Find where the given text appears and provide that cell's center as (X, Y) coordinate. 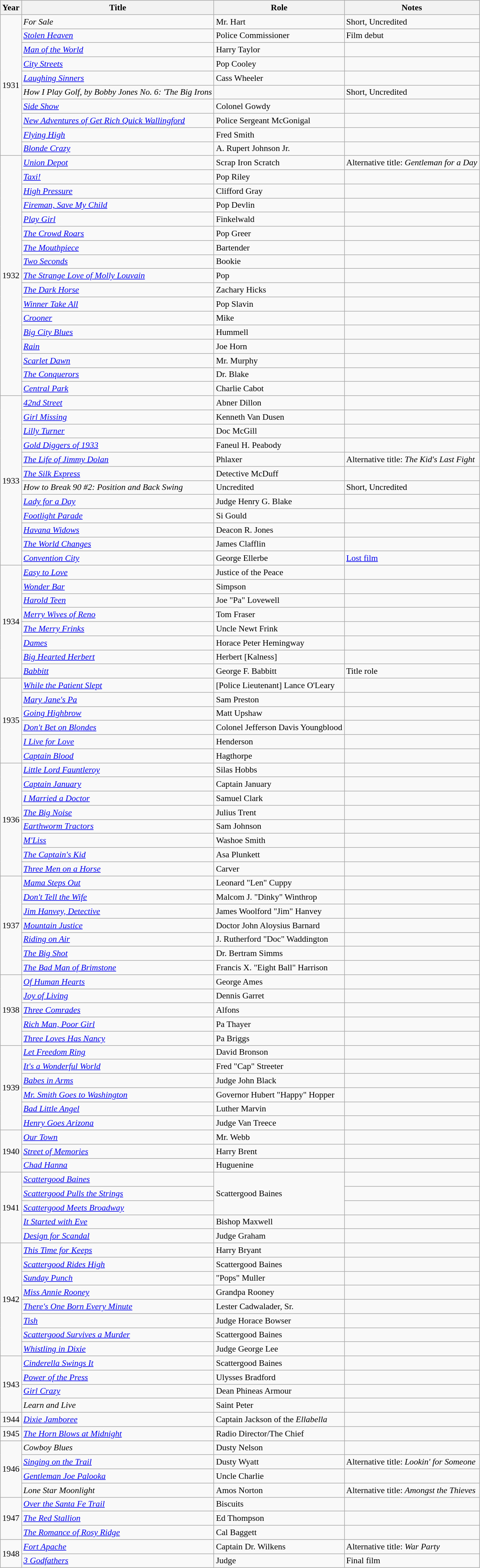
Scrap Iron Scratch (279, 163)
Hummell (279, 333)
Amos Norton (279, 1490)
Learn and Live (118, 1405)
Scattergood Rides High (118, 1264)
Simpson (279, 587)
Washoe Smith (279, 841)
Two Seconds (118, 262)
Huguenine (279, 1165)
Mama Steps Out (118, 883)
Convention City (118, 558)
Doctor John Aloysius Barnard (279, 926)
1948 (11, 1554)
Harry Taylor (279, 50)
Cowboy Blues (118, 1448)
Pop (279, 276)
Radio Director/The Chief (279, 1434)
Whistling in Dixie (118, 1349)
Judge Graham (279, 1236)
Stolen Heaven (118, 36)
Police Sergeant McGonigal (279, 120)
Bishop Maxwell (279, 1222)
Over the Santa Fe Trail (118, 1504)
Dean Phineas Armour (279, 1391)
1941 (11, 1208)
The Life of Jimmy Dolan (118, 459)
Chad Hanna (118, 1165)
Of Human Hearts (118, 982)
Dennis Garret (279, 996)
Design for Scandal (118, 1236)
Doc McGill (279, 431)
Pop Riley (279, 177)
Laughing Sinners (118, 78)
Don't Bet on Blondes (118, 728)
Faneul H. Peabody (279, 446)
Deacon R. Jones (279, 530)
1931 (11, 85)
M'Liss (118, 841)
The Big Noise (118, 813)
Lady for a Day (118, 502)
Governor Hubert "Happy" Hopper (279, 1095)
1938 (11, 1010)
Rain (118, 346)
Leonard "Len" Cuppy (279, 883)
Big City Blues (118, 333)
Mike (279, 318)
Horace Peter Hemingway (279, 643)
Cal Baggett (279, 1533)
Asa Plunkett (279, 855)
Silas Hobbs (279, 770)
Phlaxer (279, 459)
Tish (118, 1321)
Flying High (118, 135)
Going Highbrow (118, 713)
Havana Widows (118, 530)
1936 (11, 820)
Bartender (279, 248)
Gentleman Joe Palooka (118, 1476)
The Merry Frinks (118, 629)
James Woolford "Jim" Hanvey (279, 911)
Alfons (279, 1010)
Fred "Cap" Streeter (279, 1067)
Alternative title: The Kid's Last Fight (412, 459)
Mr. Murphy (279, 361)
New Adventures of Get Rich Quick Wallingford (118, 120)
Joe Horn (279, 346)
James Clafflin (279, 544)
Harry Brent (279, 1151)
Year (11, 8)
Gold Diggers of 1933 (118, 446)
How I Play Golf, by Bobby Jones No. 6: 'The Big Irons (118, 92)
1940 (11, 1151)
Footlight Parade (118, 516)
1947 (11, 1518)
Final film (412, 1561)
1934 (11, 621)
Hagthorpe (279, 756)
42nd Street (118, 403)
J. Rutherford "Doc" Waddington (279, 939)
1937 (11, 925)
Mr. Hart (279, 22)
Scattergood Survives a Murder (118, 1335)
David Bronson (279, 1052)
Judge Van Treece (279, 1123)
George Ames (279, 982)
Three Men on a Horse (118, 869)
Alternative title: Lookin' for Someone (412, 1462)
3 Godfathers (118, 1561)
Winner Take All (118, 304)
Title (118, 8)
The Captain's Kid (118, 855)
Lone Star Moonlight (118, 1490)
Blonde Crazy (118, 149)
1942 (11, 1299)
Three Comrades (118, 1010)
Uncredited (279, 488)
Harold Teen (118, 600)
While the Patient Slept (118, 685)
Babbitt (118, 671)
Lost film (412, 558)
Merry Wives of Reno (118, 615)
Rich Man, Poor Girl (118, 1024)
Charlie Cabot (279, 389)
1932 (11, 276)
Dr. Blake (279, 375)
Luther Marvin (279, 1109)
Dusty Nelson (279, 1448)
Colonel Jefferson Davis Youngblood (279, 728)
Central Park (118, 389)
Harry Bryant (279, 1250)
The Mouthpiece (118, 248)
The Strange Love of Molly Louvain (118, 276)
For Sale (118, 22)
Scarlet Dawn (118, 361)
Malcom J. "Dinky" Winthrop (279, 897)
The Dark Horse (118, 290)
High Pressure (118, 191)
Samuel Clark (279, 798)
Side Show (118, 107)
"Pops" Muller (279, 1278)
1943 (11, 1384)
Pop Devlin (279, 205)
George F. Babbitt (279, 671)
It Started with Eve (118, 1222)
Dusty Wyatt (279, 1462)
Babes in Arms (118, 1081)
Judge Horace Bowser (279, 1321)
Mountain Justice (118, 926)
George Ellerbe (279, 558)
Notes (412, 8)
Captain Dr. Wilkens (279, 1547)
Francis X. "Eight Ball" Harrison (279, 968)
Union Depot (118, 163)
Pop Slavin (279, 304)
Wonder Bar (118, 587)
Mr. Smith Goes to Washington (118, 1095)
Pop Cooley (279, 64)
1945 (11, 1434)
The World Changes (118, 544)
Alternative title: War Party (412, 1547)
Si Gould (279, 516)
Three Loves Has Nancy (118, 1038)
Film debut (412, 36)
Easy to Love (118, 572)
Miss Annie Rooney (118, 1293)
Mr. Webb (279, 1137)
The Crowd Roars (118, 233)
Play Girl (118, 220)
Sunday Punch (118, 1278)
Captain Blood (118, 756)
Taxi! (118, 177)
Don't Tell the Wife (118, 897)
Justice of the Peace (279, 572)
Girl Missing (118, 417)
Saint Peter (279, 1405)
The Horn Blows at Midnight (118, 1434)
Judge (279, 1561)
Alternative title: Amongst the Thieves (412, 1490)
1946 (11, 1469)
Lilly Turner (118, 431)
How to Break 90 #2: Position and Back Swing (118, 488)
Tom Fraser (279, 615)
Pa Thayer (279, 1024)
1935 (11, 721)
It's a Wonderful World (118, 1067)
Dr. Bertram Simms (279, 954)
Jim Hanvey, Detective (118, 911)
Fireman, Save My Child (118, 205)
Pa Briggs (279, 1038)
Abner Dillon (279, 403)
Joe "Pa" Lovewell (279, 600)
Pop Greer (279, 233)
Biscuits (279, 1504)
Let Freedom Ring (118, 1052)
Clifford Gray (279, 191)
A. Rupert Johnson Jr. (279, 149)
Cinderella Swings It (118, 1363)
Our Town (118, 1137)
Colonel Gowdy (279, 107)
Uncle Charlie (279, 1476)
Bookie (279, 262)
The Big Shot (118, 954)
Julius Trent (279, 813)
Man of the World (118, 50)
I Live for Love (118, 742)
Power of the Press (118, 1377)
Fort Apache (118, 1547)
The Romance of Rosy Ridge (118, 1533)
Sam Preston (279, 700)
The Bad Man of Brimstone (118, 968)
Dixie Jamboree (118, 1420)
1944 (11, 1420)
Dames (118, 643)
Scattergood Meets Broadway (118, 1208)
Alternative title: Gentleman for a Day (412, 163)
Big Hearted Herbert (118, 657)
City Streets (118, 64)
I Married a Doctor (118, 798)
Henderson (279, 742)
Joy of Living (118, 996)
Detective McDuff (279, 474)
Cass Wheeler (279, 78)
Zachary Hicks (279, 290)
Matt Upshaw (279, 713)
Singing on the Trail (118, 1462)
Scattergood Pulls the Strings (118, 1194)
This Time for Keeps (118, 1250)
Lester Cadwalader, Sr. (279, 1307)
[Police Lieutenant] Lance O'Leary (279, 685)
Riding on Air (118, 939)
1933 (11, 481)
Uncle Newt Frink (279, 629)
Little Lord Fauntleroy (118, 770)
Judge John Black (279, 1081)
Kenneth Van Dusen (279, 417)
Henry Goes Arizona (118, 1123)
1939 (11, 1088)
Bad Little Angel (118, 1109)
Herbert [Kalness] (279, 657)
Captain Jackson of the Ellabella (279, 1420)
Grandpa Rooney (279, 1293)
Sam Johnson (279, 826)
Title role (412, 671)
Finkelwald (279, 220)
Street of Memories (118, 1151)
Fred Smith (279, 135)
The Conquerors (118, 375)
Mary Jane's Pa (118, 700)
The Silk Express (118, 474)
Crooner (118, 318)
There's One Born Every Minute (118, 1307)
Ed Thompson (279, 1518)
Judge George Lee (279, 1349)
Role (279, 8)
Carver (279, 869)
The Red Stallion (118, 1518)
Girl Crazy (118, 1391)
Earthworm Tractors (118, 826)
Judge Henry G. Blake (279, 502)
Ulysses Bradford (279, 1377)
Police Commissioner (279, 36)
